Pinpoint the cell where the given text exists, returning its [x, y] midpoint coordinate. 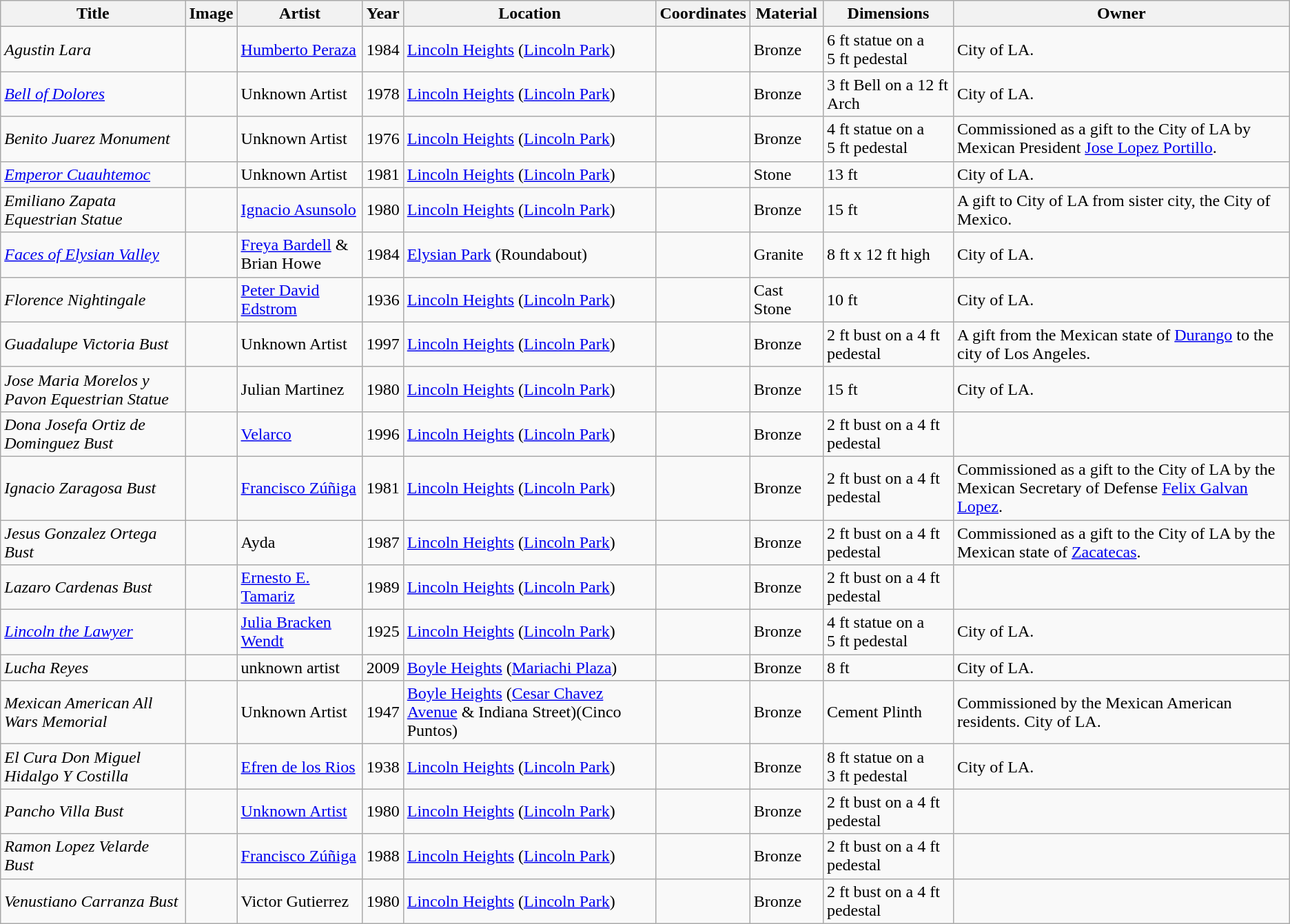
Location [529, 14]
Julia Bracken Wendt [300, 633]
A gift from the Mexican state of Durango to the city of Los Angeles. [1121, 345]
8 ft x 12 ft high [888, 255]
Julian Martinez [300, 389]
Year [383, 14]
13 ft [888, 174]
Velarco [300, 434]
Ignacio Asunsolo [300, 209]
Lucha Reyes [93, 668]
Elysian Park (Roundabout) [529, 255]
Lazaro Cardenas Bust [93, 587]
Coordinates [703, 14]
Emperor Cuauhtemoc [93, 174]
unknown artist [300, 668]
Victor Gutierrez [300, 901]
Dimensions [888, 14]
Faces of Elysian Valley [93, 255]
Granite [786, 255]
Commissioned as a gift to the City of LA by the Mexican state of Zacatecas. [1121, 542]
6 ft statue on a 5 ft pedestal [888, 50]
Ignacio Zaragosa Bust [93, 488]
Stone [786, 174]
8 ft [888, 668]
Artist [300, 14]
Boyle Heights (Cesar Chavez Avenue & Indiana Street)(Cinco Puntos) [529, 712]
Jesus Gonzalez Ortega Bust [93, 542]
Lincoln the Lawyer [93, 633]
Emiliano Zapata Equestrian Statue [93, 209]
Material [786, 14]
Freya Bardell & Brian Howe [300, 255]
El Cura Don Miguel Hidalgo Y Costilla [93, 766]
1978 [383, 94]
1976 [383, 139]
Ayda [300, 542]
8 ft statue on a 3 ft pedestal [888, 766]
Jose Maria Morelos y Pavon Equestrian Statue [93, 389]
1938 [383, 766]
Ernesto E. Tamariz [300, 587]
2009 [383, 668]
1989 [383, 587]
3 ft Bell on a 12 ft Arch [888, 94]
Pancho Villa Bust [93, 812]
Dona Josefa Ortiz de Dominguez Bust [93, 434]
10 ft [888, 299]
1987 [383, 542]
1997 [383, 345]
1925 [383, 633]
Owner [1121, 14]
Efren de los Rios [300, 766]
Commissioned as a gift to the City of LA by the Mexican Secretary of Defense Felix Galvan Lopez. [1121, 488]
Image [211, 14]
Mexican American All Wars Memorial [93, 712]
Guadalupe Victoria Bust [93, 345]
Benito Juarez Monument [93, 139]
Title [93, 14]
Humberto Peraza [300, 50]
Cast Stone [786, 299]
1988 [383, 856]
1947 [383, 712]
Cement Plinth [888, 712]
Peter David Edstrom [300, 299]
Boyle Heights (Mariachi Plaza) [529, 668]
Agustin Lara [93, 50]
Florence Nightingale [93, 299]
1996 [383, 434]
1936 [383, 299]
Venustiano Carranza Bust [93, 901]
A gift to City of LA from sister city, the City of Mexico. [1121, 209]
Ramon Lopez Velarde Bust [93, 856]
Commissioned by the Mexican American residents. City of LA. [1121, 712]
Commissioned as a gift to the City of LA by Mexican President Jose Lopez Portillo. [1121, 139]
Bell of Dolores [93, 94]
